Locate the cell with the specified text and output its (x, y) center coordinate. 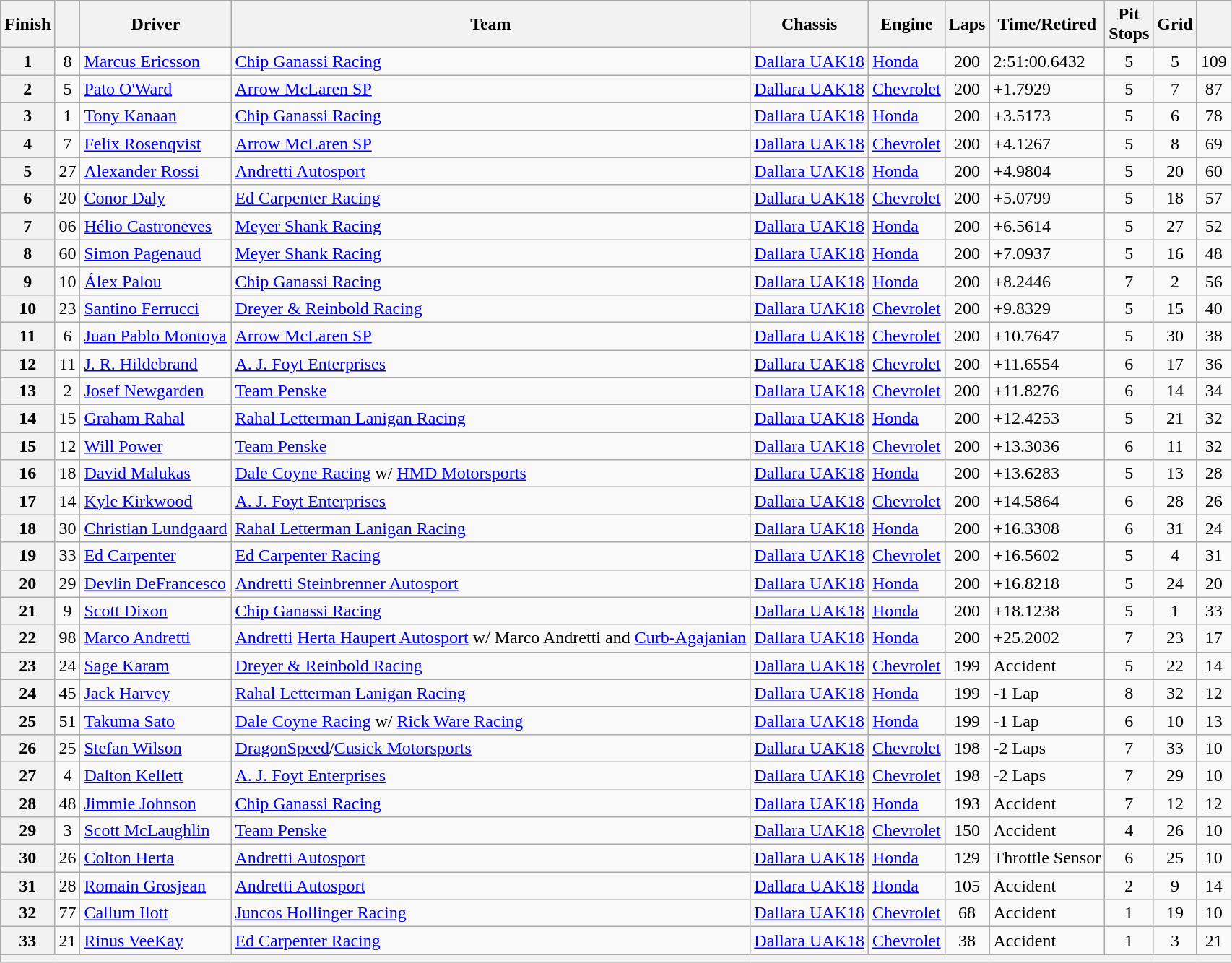
Engine (907, 25)
Team (491, 25)
Josef Newgarden (156, 391)
Marco Andretti (156, 638)
Juan Pablo Montoya (156, 336)
Rinus VeeKay (156, 941)
2:51:00.6432 (1047, 61)
Conor Daly (156, 199)
Takuma Sato (156, 720)
Stefan Wilson (156, 748)
Grid (1175, 25)
Callum Ilott (156, 913)
68 (967, 913)
Hélio Castroneves (156, 226)
Driver (156, 25)
+9.8329 (1047, 308)
51 (68, 720)
Felix Rosenqvist (156, 144)
Scott McLaughlin (156, 831)
45 (68, 693)
+4.9804 (1047, 171)
+4.1267 (1047, 144)
+25.2002 (1047, 638)
Simon Pagenaud (156, 253)
Colton Herta (156, 858)
34 (1213, 391)
Jack Harvey (156, 693)
Tony Kanaan (156, 116)
129 (967, 858)
Romain Grosjean (156, 886)
Kyle Kirkwood (156, 501)
+11.8276 (1047, 391)
Andretti Steinbrenner Autosport (491, 583)
+13.6283 (1047, 474)
Dale Coyne Racing w/ HMD Motorsports (491, 474)
105 (967, 886)
36 (1213, 363)
David Malukas (156, 474)
Chassis (810, 25)
Scott Dixon (156, 611)
+16.5602 (1047, 556)
57 (1213, 199)
193 (967, 803)
+3.5173 (1047, 116)
Juncos Hollinger Racing (491, 913)
109 (1213, 61)
Álex Palou (156, 281)
Christian Lundgaard (156, 528)
52 (1213, 226)
87 (1213, 89)
Santino Ferrucci (156, 308)
+8.2446 (1047, 281)
06 (68, 226)
Will Power (156, 446)
Finish (27, 25)
69 (1213, 144)
+7.0937 (1047, 253)
98 (68, 638)
+13.3036 (1047, 446)
Devlin DeFrancesco (156, 583)
+6.5614 (1047, 226)
+16.8218 (1047, 583)
40 (1213, 308)
Andretti Herta Haupert Autosport w/ Marco Andretti and Curb-Agajanian (491, 638)
Jimmie Johnson (156, 803)
Throttle Sensor (1047, 858)
Time/Retired (1047, 25)
+10.7647 (1047, 336)
+11.6554 (1047, 363)
150 (967, 831)
Graham Rahal (156, 419)
DragonSpeed/Cusick Motorsports (491, 748)
+5.0799 (1047, 199)
56 (1213, 281)
+1.7929 (1047, 89)
Dale Coyne Racing w/ Rick Ware Racing (491, 720)
78 (1213, 116)
+16.3308 (1047, 528)
PitStops (1129, 25)
77 (68, 913)
J. R. Hildebrand (156, 363)
Laps (967, 25)
Sage Karam (156, 666)
Alexander Rossi (156, 171)
+12.4253 (1047, 419)
+14.5864 (1047, 501)
Marcus Ericsson (156, 61)
Pato O'Ward (156, 89)
+18.1238 (1047, 611)
Ed Carpenter (156, 556)
Dalton Kellett (156, 775)
